Provide the (x, y) coordinate of the cell's center where the given text is located.  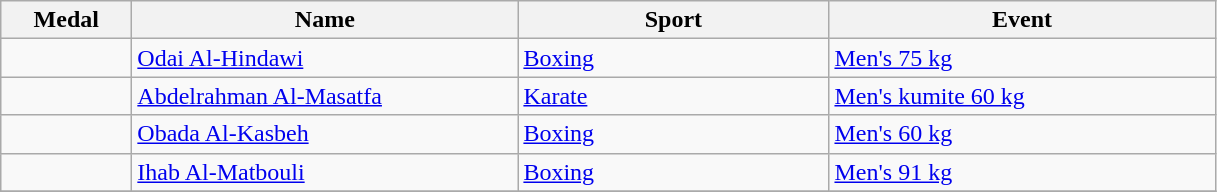
Karate (674, 96)
Medal (66, 20)
Men's 60 kg (1022, 134)
Name (325, 20)
Odai Al-Hindawi (325, 58)
Men's kumite 60 kg (1022, 96)
Men's 91 kg (1022, 172)
Abdelrahman Al-Masatfa (325, 96)
Ihab Al-Matbouli (325, 172)
Sport (674, 20)
Men's 75 kg (1022, 58)
Obada Al-Kasbeh (325, 134)
Event (1022, 20)
